Search for the cell housing the specified text and yield its (x, y) center coordinate. 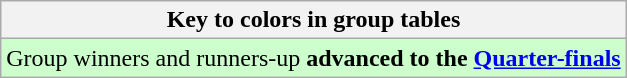
Group winners and runners-up advanced to the Quarter-finals (314, 58)
Key to colors in group tables (314, 20)
